Return the (X, Y) coordinate for the center point of the cell that contains the specified text.  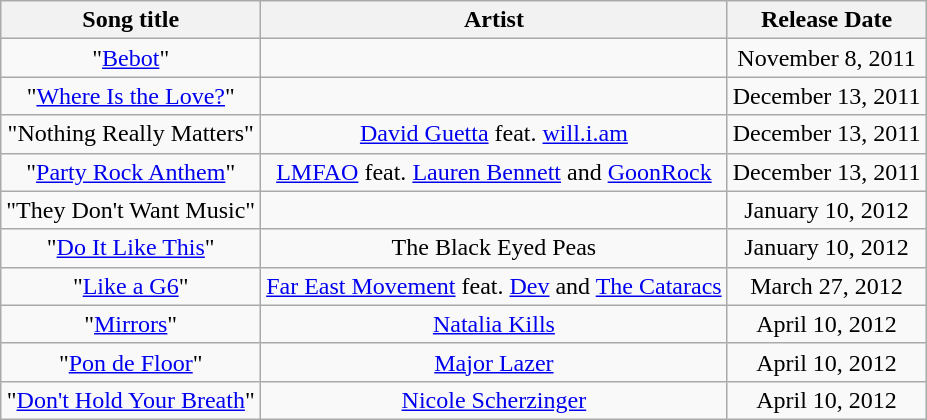
"Pon de Floor" (131, 362)
Major Lazer (494, 362)
"Don't Hold Your Breath" (131, 400)
March 27, 2012 (826, 286)
Release Date (826, 20)
"Mirrors" (131, 324)
Nicole Scherzinger (494, 400)
Song title (131, 20)
"Do It Like This" (131, 248)
"Nothing Really Matters" (131, 134)
Far East Movement feat. Dev and The Cataracs (494, 286)
"Bebot" (131, 58)
Natalia Kills (494, 324)
Artist (494, 20)
The Black Eyed Peas (494, 248)
"Like a G6" (131, 286)
David Guetta feat. will.i.am (494, 134)
November 8, 2011 (826, 58)
"Party Rock Anthem" (131, 172)
"Where Is the Love?" (131, 96)
"They Don't Want Music" (131, 210)
LMFAO feat. Lauren Bennett and GoonRock (494, 172)
